Provide the [X, Y] coordinate of the cell's center where the given text is located.  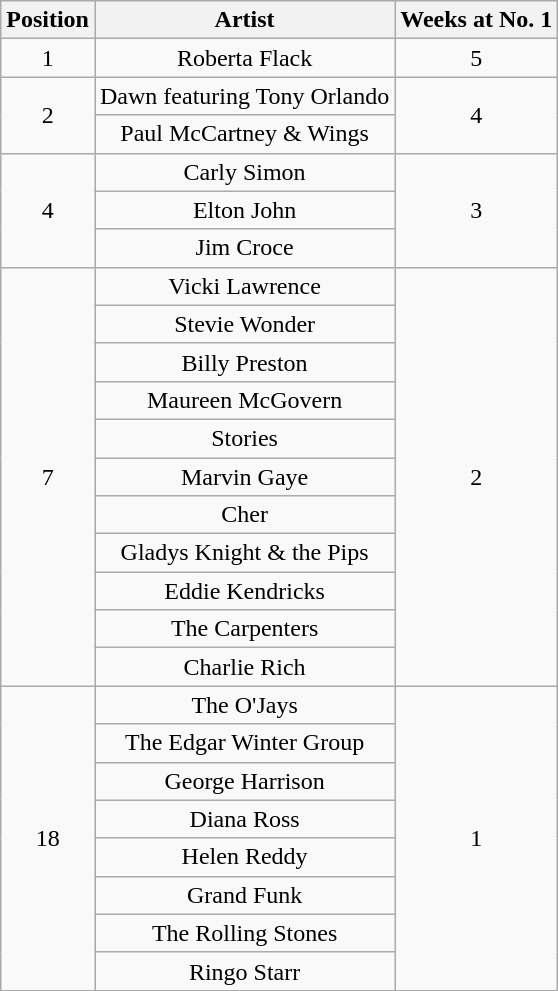
The Rolling Stones [244, 933]
3 [476, 210]
Carly Simon [244, 172]
Eddie Kendricks [244, 591]
18 [48, 838]
Cher [244, 515]
Roberta Flack [244, 58]
Vicki Lawrence [244, 286]
Charlie Rich [244, 667]
George Harrison [244, 781]
Stories [244, 438]
Ringo Starr [244, 971]
Grand Funk [244, 895]
Paul McCartney & Wings [244, 134]
Stevie Wonder [244, 324]
Weeks at No. 1 [476, 20]
The Carpenters [244, 629]
Position [48, 20]
Gladys Knight & the Pips [244, 553]
Billy Preston [244, 362]
5 [476, 58]
The Edgar Winter Group [244, 743]
Diana Ross [244, 819]
Elton John [244, 210]
Marvin Gaye [244, 477]
7 [48, 476]
Artist [244, 20]
Dawn featuring Tony Orlando [244, 96]
Maureen McGovern [244, 400]
Helen Reddy [244, 857]
The O'Jays [244, 705]
Jim Croce [244, 248]
